Identify which cell holds the provided text, then report its (X, Y) central coordinate. 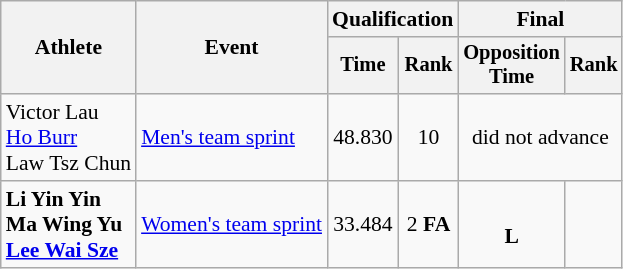
Time (363, 66)
2 FA (429, 224)
Victor LauHo BurrLaw Tsz Chun (68, 138)
Athlete (68, 48)
Men's team sprint (232, 138)
Final (540, 19)
10 (429, 138)
Event (232, 48)
Qualification (392, 19)
48.830 (363, 138)
did not advance (540, 138)
OppositionTime (512, 66)
Women's team sprint (232, 224)
L (512, 224)
33.484 (363, 224)
Li Yin YinMa Wing YuLee Wai Sze (68, 224)
